For the text-containing cell, return its midpoint in [x, y] coordinate format. 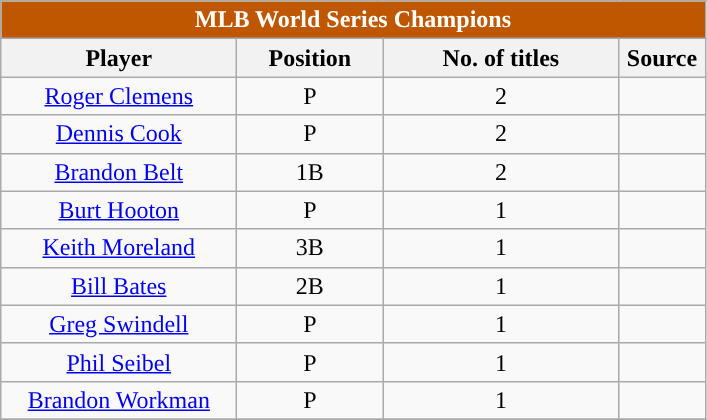
Position [310, 58]
2B [310, 286]
No. of titles [501, 58]
Phil Seibel [119, 362]
Greg Swindell [119, 324]
Bill Bates [119, 286]
Brandon Belt [119, 172]
MLB World Series Champions [353, 20]
Keith Moreland [119, 248]
Dennis Cook [119, 134]
1B [310, 172]
Source [662, 58]
Roger Clemens [119, 96]
Brandon Workman [119, 400]
3B [310, 248]
Player [119, 58]
Burt Hooton [119, 210]
